Return [X, Y] of the center of cell containing provided text 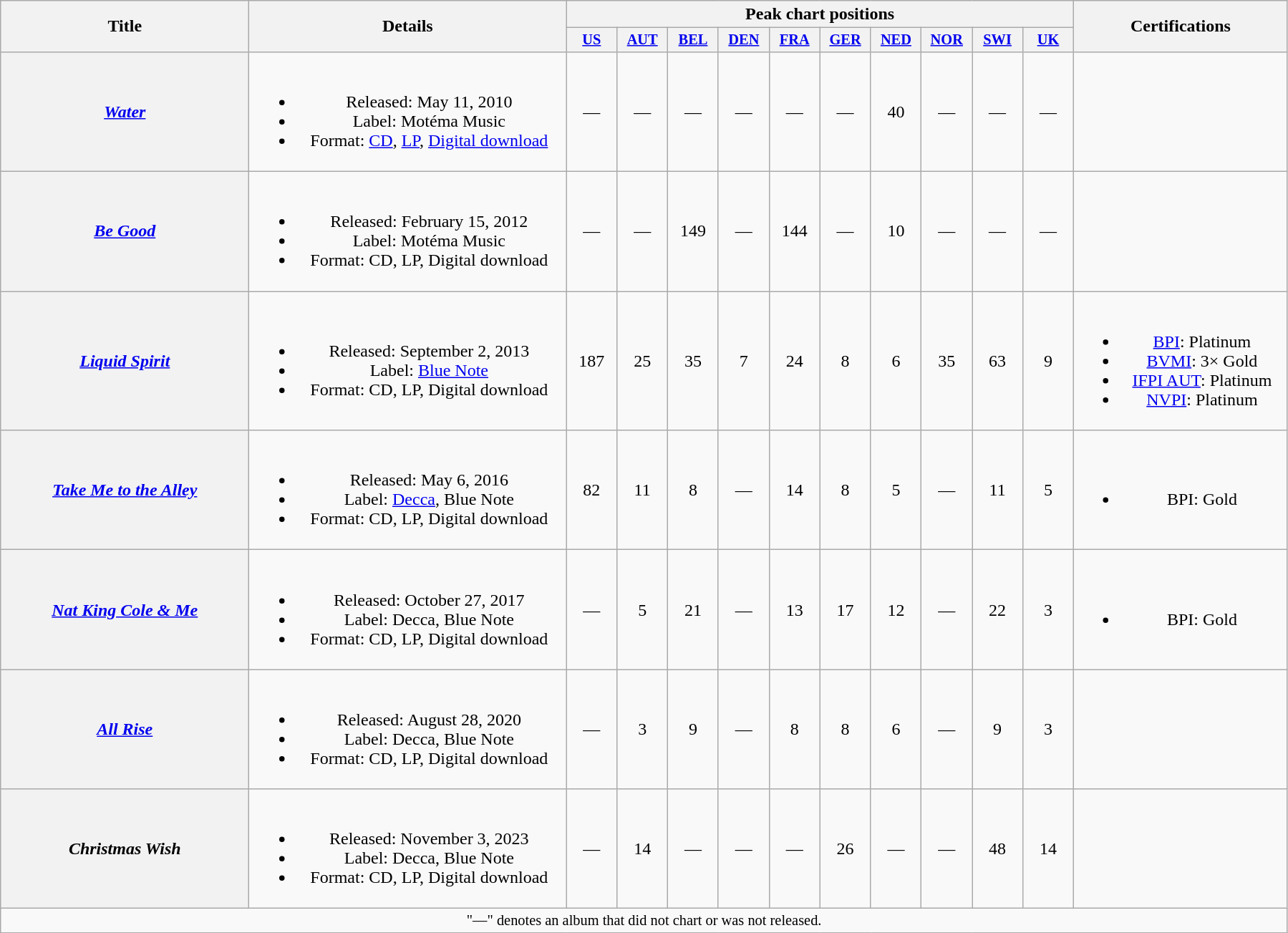
"—" denotes an album that did not chart or was not released. [644, 921]
GER [845, 40]
82 [591, 490]
13 [795, 610]
Nat King Cole & Me [125, 610]
Peak chart positions [820, 14]
Released: May 6, 2016Label: Decca, Blue NoteFormat: CD, LP, Digital download [408, 490]
149 [693, 232]
22 [998, 610]
Released: October 27, 2017Label: Decca, Blue NoteFormat: CD, LP, Digital download [408, 610]
24 [795, 361]
Certifications [1180, 26]
40 [896, 112]
DEN [743, 40]
Released: September 2, 2013Label: Blue NoteFormat: CD, LP, Digital download [408, 361]
All Rise [125, 729]
Details [408, 26]
FRA [795, 40]
25 [643, 361]
Be Good [125, 232]
17 [845, 610]
48 [998, 849]
63 [998, 361]
187 [591, 361]
Take Me to the Alley [125, 490]
12 [896, 610]
Released: November 3, 2023Label: Decca, Blue NoteFormat: CD, LP, Digital download [408, 849]
Released: February 15, 2012Label: Motéma MusicFormat: CD, LP, Digital download [408, 232]
BPI: PlatinumBVMI: 3× GoldIFPI AUT: PlatinumNVPI: Platinum [1180, 361]
26 [845, 849]
SWI [998, 40]
Liquid Spirit [125, 361]
Released: August 28, 2020Label: Decca, Blue NoteFormat: CD, LP, Digital download [408, 729]
21 [693, 610]
144 [795, 232]
BEL [693, 40]
7 [743, 361]
NED [896, 40]
Title [125, 26]
Water [125, 112]
Released: May 11, 2010Label: Motéma MusicFormat: CD, LP, Digital download [408, 112]
US [591, 40]
UK [1048, 40]
AUT [643, 40]
NOR [946, 40]
Christmas Wish [125, 849]
10 [896, 232]
